Search for the cell housing the specified text and yield its [X, Y] center coordinate. 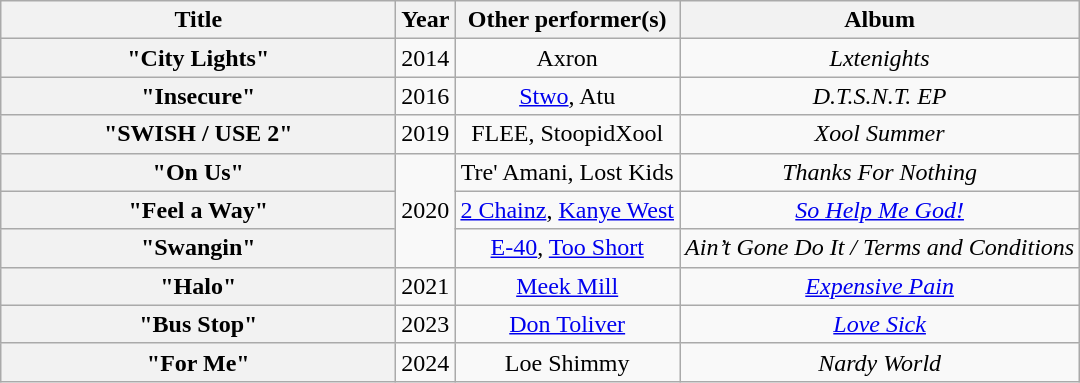
2016 [426, 96]
"Swangin" [198, 248]
2021 [426, 286]
"SWISH / USE 2" [198, 134]
Nardy World [880, 362]
"Insecure" [198, 96]
"For Me" [198, 362]
Axron [568, 58]
Love Sick [880, 324]
"City Lights" [198, 58]
"Feel a Way" [198, 210]
2 Chainz, Kanye West [568, 210]
"On Us" [198, 172]
Lxtenights [880, 58]
"Halo" [198, 286]
"Bus Stop" [198, 324]
Xool Summer [880, 134]
2019 [426, 134]
Tre' Amani, Lost Kids [568, 172]
E-40, Too Short [568, 248]
FLEE, StoopidXool [568, 134]
Meek Mill [568, 286]
2014 [426, 58]
2023 [426, 324]
Ain’t Gone Do It / Terms and Conditions [880, 248]
Stwo, Atu [568, 96]
Other performer(s) [568, 20]
Album [880, 20]
Thanks For Nothing [880, 172]
2020 [426, 210]
Loe Shimmy [568, 362]
Year [426, 20]
D.T.S.N.T. EP [880, 96]
So Help Me God! [880, 210]
Don Toliver [568, 324]
2024 [426, 362]
Title [198, 20]
Expensive Pain [880, 286]
